For the text-containing cell, return its midpoint in [X, Y] coordinate format. 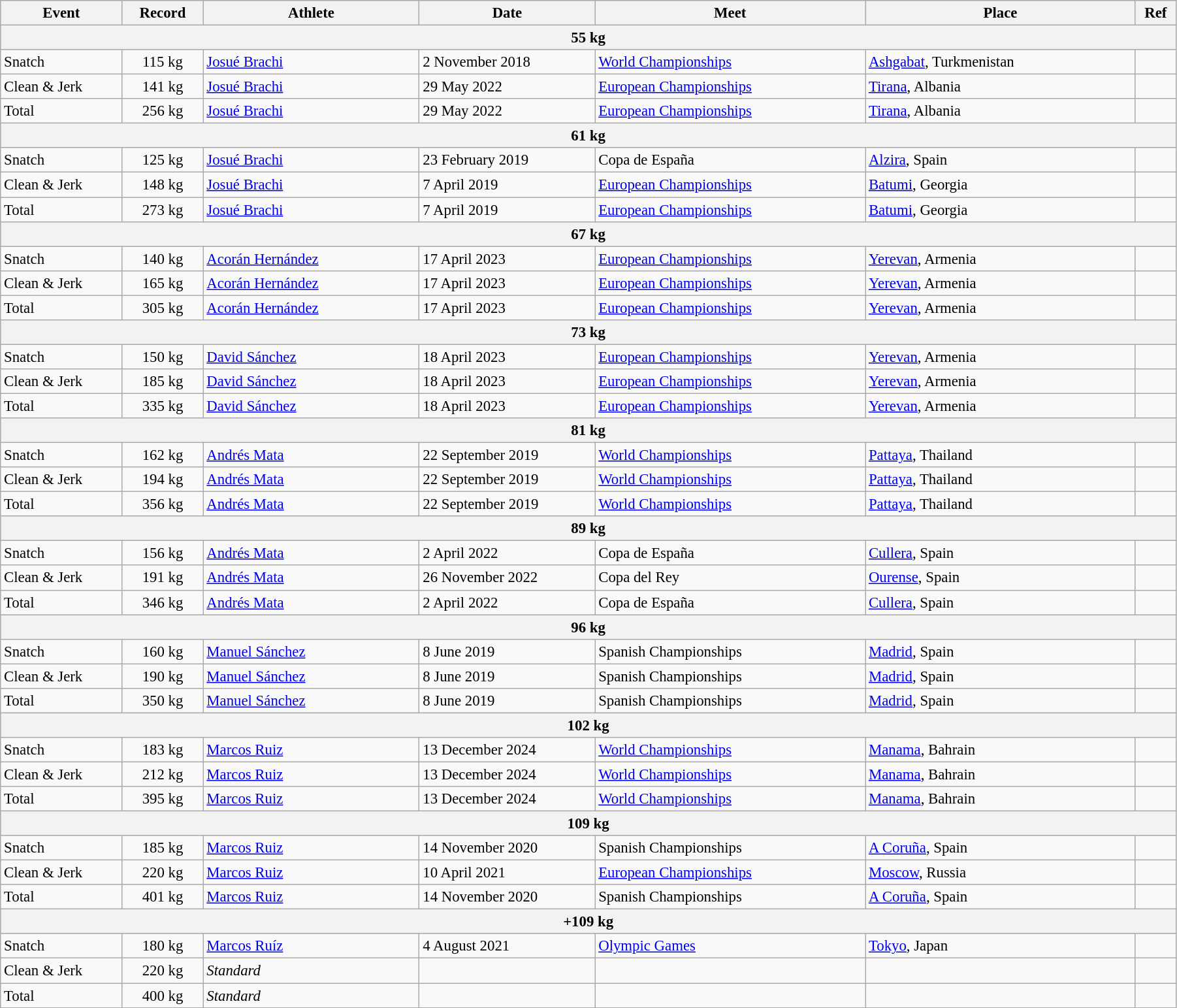
Marcos Ruíz [311, 947]
23 February 2019 [507, 160]
Alzira, Spain [1001, 160]
180 kg [163, 947]
162 kg [163, 455]
400 kg [163, 996]
73 kg [588, 333]
Event [61, 13]
2 November 2018 [507, 62]
4 August 2021 [507, 947]
273 kg [163, 210]
Olympic Games [730, 947]
305 kg [163, 308]
55 kg [588, 38]
Moscow, Russia [1001, 873]
Meet [730, 13]
Athlete [311, 13]
67 kg [588, 234]
194 kg [163, 480]
61 kg [588, 136]
109 kg [588, 824]
150 kg [163, 357]
26 November 2022 [507, 578]
160 kg [163, 651]
102 kg [588, 725]
165 kg [163, 283]
89 kg [588, 528]
Copa del Rey [730, 578]
81 kg [588, 431]
Record [163, 13]
191 kg [163, 578]
96 kg [588, 627]
Ourense, Spain [1001, 578]
156 kg [163, 553]
141 kg [163, 87]
212 kg [163, 774]
140 kg [163, 259]
Ref [1155, 13]
256 kg [163, 111]
401 kg [163, 897]
148 kg [163, 185]
Date [507, 13]
Tokyo, Japan [1001, 947]
10 April 2021 [507, 873]
395 kg [163, 799]
335 kg [163, 406]
350 kg [163, 701]
190 kg [163, 676]
Place [1001, 13]
Ashgabat, Turkmenistan [1001, 62]
356 kg [163, 504]
125 kg [163, 160]
115 kg [163, 62]
346 kg [163, 602]
183 kg [163, 750]
+109 kg [588, 922]
